Find where the given text appears and provide that cell's center as [X, Y] coordinate. 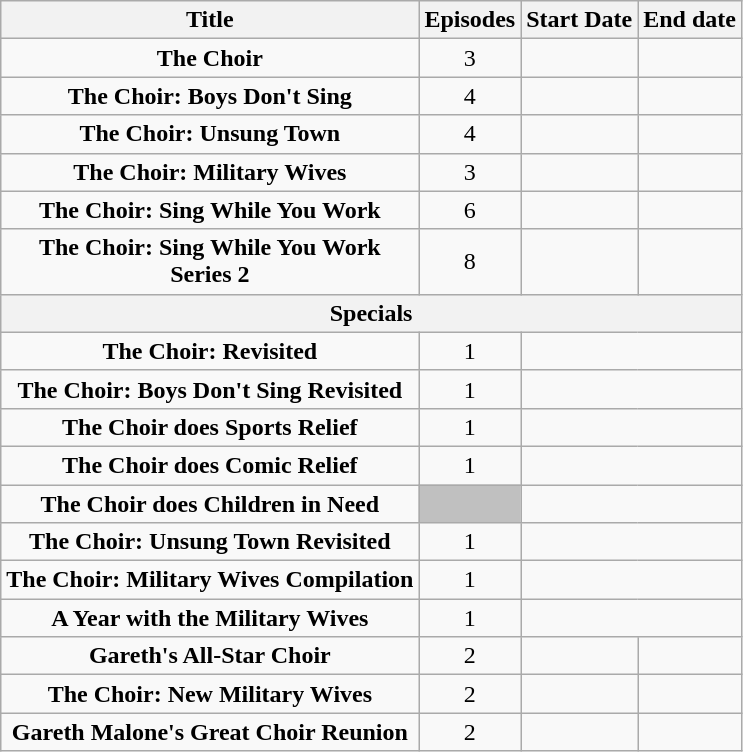
The Choir: Sing While You Work [210, 210]
The Choir: Sing While You WorkSeries 2 [210, 262]
The Choir: Military Wives [210, 172]
The Choir does Comic Relief [210, 465]
The Choir [210, 58]
The Choir: Unsung Town [210, 134]
The Choir: New Military Wives [210, 694]
The Choir: Military Wives Compilation [210, 580]
Specials [372, 313]
A Year with the Military Wives [210, 618]
The Choir: Boys Don't Sing Revisited [210, 389]
Gareth Malone's Great Choir Reunion [210, 732]
8 [470, 262]
Title [210, 20]
Start Date [580, 20]
The Choir: Revisited [210, 351]
Episodes [470, 20]
The Choir: Boys Don't Sing [210, 96]
Gareth's All-Star Choir [210, 656]
6 [470, 210]
The Choir does Children in Need [210, 503]
The Choir: Unsung Town Revisited [210, 542]
The Choir does Sports Relief [210, 427]
End date [690, 20]
